Identify which cell holds the provided text, then report its (x, y) central coordinate. 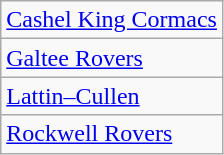
Lattin–Cullen (112, 96)
Rockwell Rovers (112, 134)
Galtee Rovers (112, 58)
Cashel King Cormacs (112, 20)
